Provide the (x, y) coordinate of the cell's center where the given text is located.  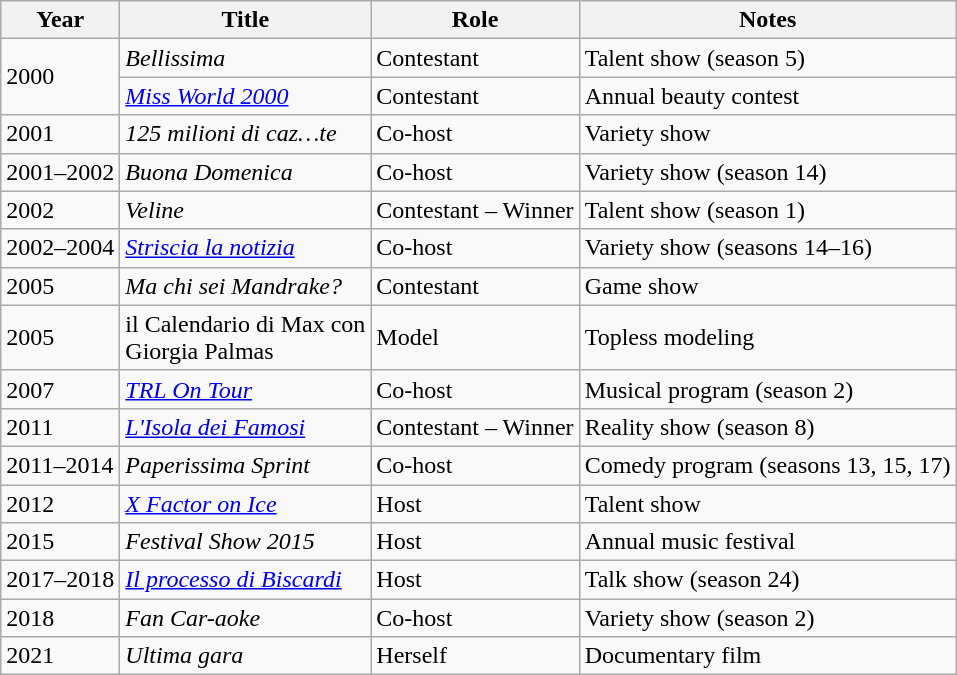
Veline (246, 210)
2011 (60, 427)
Musical program (season 2) (768, 389)
Notes (768, 20)
il Calendario di Max conGiorgia Palmas (246, 338)
Talent show (season 5) (768, 58)
Role (475, 20)
2002–2004 (60, 248)
Annual music festival (768, 542)
2011–2014 (60, 465)
Bellissima (246, 58)
Ultima gara (246, 656)
Il processo di Biscardi (246, 580)
L'Isola dei Famosi (246, 427)
Game show (768, 286)
Ma chi sei Mandrake? (246, 286)
2012 (60, 503)
Variety show (season 14) (768, 172)
Comedy program (seasons 13, 15, 17) (768, 465)
Paperissima Sprint (246, 465)
2002 (60, 210)
Variety show (season 2) (768, 618)
Talk show (season 24) (768, 580)
2021 (60, 656)
Striscia la notizia (246, 248)
125 milioni di caz…te (246, 134)
Reality show (season 8) (768, 427)
Miss World 2000 (246, 96)
2000 (60, 77)
Title (246, 20)
Variety show (seasons 14–16) (768, 248)
Annual beauty contest (768, 96)
2001–2002 (60, 172)
2001 (60, 134)
2015 (60, 542)
TRL On Tour (246, 389)
Talent show (768, 503)
Model (475, 338)
Herself (475, 656)
Year (60, 20)
X Factor on Ice (246, 503)
Fan Car-aoke (246, 618)
Variety show (768, 134)
Talent show (season 1) (768, 210)
Documentary film (768, 656)
Buona Domenica (246, 172)
Festival Show 2015 (246, 542)
Topless modeling (768, 338)
2018 (60, 618)
2017–2018 (60, 580)
2007 (60, 389)
